Determine the (x, y) coordinate at the center of the cell enclosing the given text.  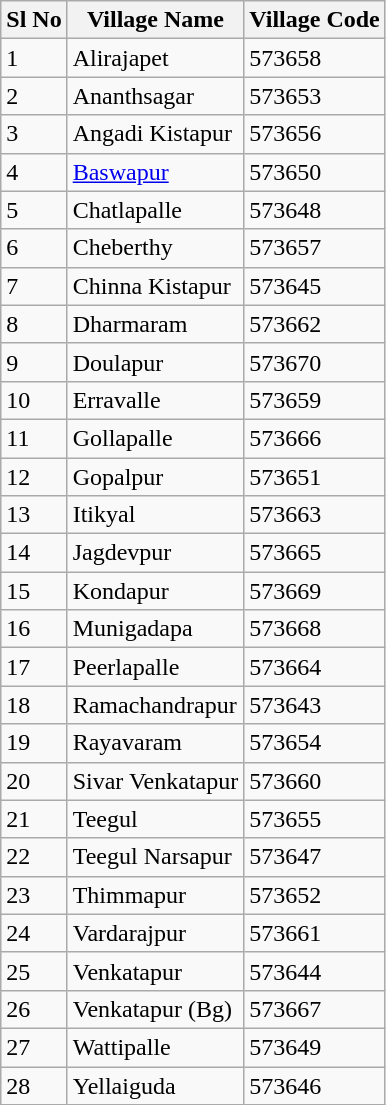
Venkatapur (156, 971)
573656 (314, 134)
Sl No (34, 20)
14 (34, 553)
Dharmaram (156, 324)
573665 (314, 553)
573662 (314, 324)
24 (34, 933)
5 (34, 210)
17 (34, 667)
27 (34, 1047)
16 (34, 629)
Erravalle (156, 400)
Village Name (156, 20)
18 (34, 705)
573661 (314, 933)
573646 (314, 1085)
Kondapur (156, 591)
573668 (314, 629)
573652 (314, 895)
Sivar Venkatapur (156, 781)
573659 (314, 400)
Ramachandrapur (156, 705)
573654 (314, 743)
Baswapur (156, 172)
19 (34, 743)
573647 (314, 857)
12 (34, 477)
Yellaiguda (156, 1085)
573658 (314, 58)
Gopalpur (156, 477)
Village Code (314, 20)
573664 (314, 667)
Peerlapalle (156, 667)
573648 (314, 210)
8 (34, 324)
15 (34, 591)
573667 (314, 1009)
7 (34, 286)
573644 (314, 971)
11 (34, 438)
Alirajapet (156, 58)
573670 (314, 362)
573660 (314, 781)
573657 (314, 248)
1 (34, 58)
573645 (314, 286)
Teegul (156, 819)
Itikyal (156, 515)
Ananthsagar (156, 96)
Cheberthy (156, 248)
Teegul Narsapur (156, 857)
13 (34, 515)
Thimmapur (156, 895)
573650 (314, 172)
Doulapur (156, 362)
Chatlapalle (156, 210)
573653 (314, 96)
573651 (314, 477)
573666 (314, 438)
28 (34, 1085)
Vardarajpur (156, 933)
Venkatapur (Bg) (156, 1009)
573649 (314, 1047)
2 (34, 96)
25 (34, 971)
Wattipalle (156, 1047)
26 (34, 1009)
573655 (314, 819)
573663 (314, 515)
Jagdevpur (156, 553)
9 (34, 362)
573669 (314, 591)
23 (34, 895)
Gollapalle (156, 438)
6 (34, 248)
21 (34, 819)
4 (34, 172)
Munigadapa (156, 629)
10 (34, 400)
20 (34, 781)
22 (34, 857)
3 (34, 134)
573643 (314, 705)
Angadi Kistapur (156, 134)
Rayavaram (156, 743)
Chinna Kistapur (156, 286)
